Output the [x, y] coordinate of the center of the cell containing the given text.  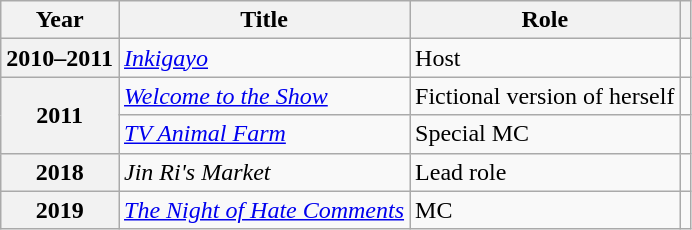
MC [545, 210]
2019 [60, 210]
2018 [60, 172]
Fictional version of herself [545, 96]
Lead role [545, 172]
Welcome to the Show [264, 96]
Year [60, 20]
Special MC [545, 134]
2010–2011 [60, 58]
The Night of Hate Comments [264, 210]
2011 [60, 115]
Inkigayo [264, 58]
Host [545, 58]
TV Animal Farm [264, 134]
Role [545, 20]
Jin Ri's Market [264, 172]
Title [264, 20]
